Identify which cell holds the provided text, then report its (x, y) central coordinate. 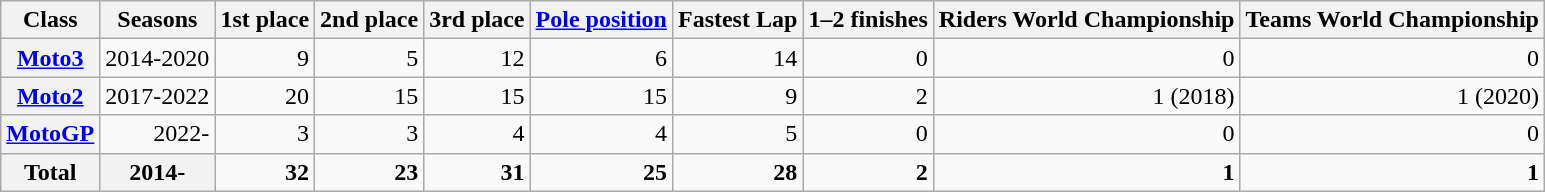
3rd place (477, 20)
2nd place (370, 20)
23 (370, 172)
Class (50, 20)
1 (2018) (1086, 96)
Pole position (601, 20)
20 (265, 96)
25 (601, 172)
2017-2022 (158, 96)
1 (2020) (1392, 96)
2014- (158, 172)
Teams World Championship (1392, 20)
6 (601, 58)
2014-2020 (158, 58)
Fastest Lap (737, 20)
31 (477, 172)
2022- (158, 134)
32 (265, 172)
Seasons (158, 20)
Riders World Championship (1086, 20)
1st place (265, 20)
14 (737, 58)
Moto2 (50, 96)
1–2 finishes (868, 20)
Total (50, 172)
12 (477, 58)
Moto3 (50, 58)
28 (737, 172)
MotoGP (50, 134)
